Return the (x, y) coordinate for the center point of the cell that contains the specified text.  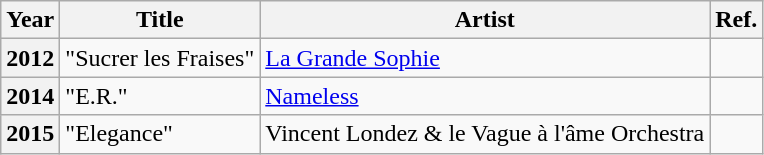
Ref. (736, 20)
Title (160, 20)
Vincent Londez & le Vague à l'âme Orchestra (485, 134)
Artist (485, 20)
2015 (30, 134)
Year (30, 20)
La Grande Sophie (485, 58)
"Sucrer les Fraises" (160, 58)
Nameless (485, 96)
"E.R." (160, 96)
2012 (30, 58)
"Elegance" (160, 134)
2014 (30, 96)
